Provide the [X, Y] coordinate of the cell's center where the given text is located.  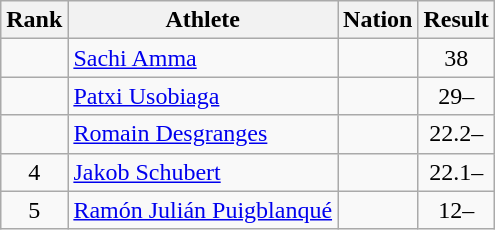
Romain Desgranges [203, 134]
Patxi Usobiaga [203, 96]
Rank [34, 20]
5 [34, 210]
4 [34, 172]
Result [456, 20]
Ramón Julián Puigblanqué [203, 210]
22.2– [456, 134]
Jakob Schubert [203, 172]
Nation [378, 20]
22.1– [456, 172]
Sachi Amma [203, 58]
38 [456, 58]
12– [456, 210]
Athlete [203, 20]
29– [456, 96]
